Pinpoint the cell where the given text exists, returning its [x, y] midpoint coordinate. 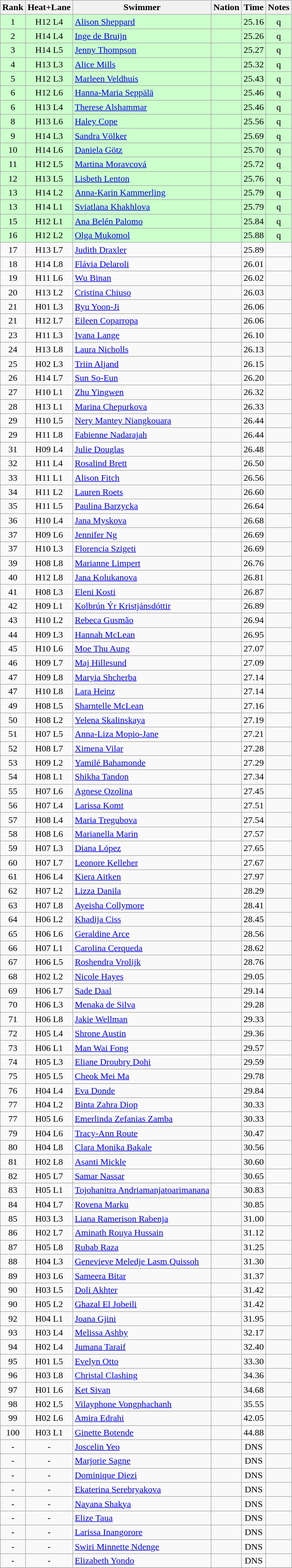
H13 L4 [49, 107]
H05 L5 [49, 1076]
H03 L6 [49, 1276]
Triin Aljand [142, 364]
25.89 [253, 250]
28.76 [253, 962]
H12 L6 [49, 93]
28.41 [253, 905]
31.95 [253, 1318]
27.97 [253, 877]
H10 L6 [49, 649]
Notes [279, 7]
27.54 [253, 820]
Therese Alshammar [142, 107]
Maj Hillesund [142, 663]
Alison Fitch [142, 478]
93 [13, 1333]
26.02 [253, 278]
Inge de Bruijn [142, 36]
30.83 [253, 1190]
Doli Akhter [142, 1290]
H05 L2 [49, 1304]
H14 L4 [49, 36]
63 [13, 905]
35.55 [253, 1404]
33 [13, 478]
29.28 [253, 1005]
25.56 [253, 121]
44 [13, 635]
H13 L1 [49, 406]
92 [13, 1318]
H08 L3 [49, 592]
H07 L6 [49, 791]
H08 L2 [49, 720]
86 [13, 1233]
H14 L6 [49, 150]
42 [13, 606]
64 [13, 920]
Aminath Rouya Hussain [142, 1233]
53 [13, 763]
Maryia Shcherba [142, 677]
Joana Gjini [142, 1318]
Jennifer Ng [142, 535]
H13 L7 [49, 250]
H09 L2 [49, 763]
H06 L8 [49, 1019]
Kolbrún Ýr Kristjánsdóttir [142, 606]
H01 L5 [49, 1361]
Eliane Droubry Dohi [142, 1062]
H04 L8 [49, 1148]
60 [13, 862]
H05 L8 [49, 1247]
H13 L5 [49, 179]
26.20 [253, 378]
12 [13, 179]
Ket Sivan [142, 1390]
H02 L6 [49, 1418]
30.65 [253, 1176]
26.01 [253, 264]
26.89 [253, 606]
Maria Tregubova [142, 820]
Fabienne Nadarajah [142, 435]
H07 L1 [49, 948]
89 [13, 1276]
95 [13, 1361]
94 [13, 1347]
H12 L3 [49, 79]
Sandra Völker [142, 136]
Daniela Götz [142, 150]
Hanna-Maria Seppälä [142, 93]
35 [13, 506]
H02 L4 [49, 1347]
Rosalind Brett [142, 464]
H11 L4 [49, 464]
Lara Heinz [142, 692]
18 [13, 264]
Sharntelle McLean [142, 706]
H02 L2 [49, 976]
27.07 [253, 649]
H12 L4 [49, 22]
32.40 [253, 1347]
Judith Draxler [142, 250]
17 [13, 250]
Jana Myskova [142, 520]
Nery Mantey Niangkouara [142, 421]
57 [13, 820]
Elize Taua [142, 1518]
Larissa Inangorore [142, 1532]
H04 L4 [49, 1091]
25.32 [253, 64]
66 [13, 948]
H08 L1 [49, 777]
Laura Nicholls [142, 349]
26.03 [253, 292]
H07 L2 [49, 891]
H09 L7 [49, 663]
54 [13, 777]
H07 L8 [49, 905]
27 [13, 392]
H02 L5 [49, 1404]
26.15 [253, 364]
H12 L5 [49, 164]
99 [13, 1418]
45 [13, 649]
H06 L4 [49, 877]
26.48 [253, 449]
H01 L6 [49, 1390]
27.09 [253, 663]
25.88 [253, 235]
H06 L6 [49, 934]
70 [13, 1005]
Rebeca Gusmão [142, 620]
29.14 [253, 991]
52 [13, 748]
H09 L4 [49, 449]
25.43 [253, 79]
87 [13, 1247]
62 [13, 891]
Asanti Mickle [142, 1162]
H06 L2 [49, 920]
81 [13, 1162]
58 [13, 834]
25.72 [253, 164]
H10 L5 [49, 421]
31 [13, 449]
26.68 [253, 520]
27.45 [253, 791]
43 [13, 620]
50 [13, 720]
Julie Douglas [142, 449]
27.51 [253, 805]
H03 L5 [49, 1290]
5 [13, 79]
26.10 [253, 335]
61 [13, 877]
H07 L7 [49, 862]
26.81 [253, 577]
Ryu Yoon-Ji [142, 307]
H14 L1 [49, 207]
Zhu Yingwen [142, 392]
H12 L8 [49, 577]
29.78 [253, 1076]
Elizabeth Yondo [142, 1561]
H10 L1 [49, 392]
30.60 [253, 1162]
Cristina Chiuso [142, 292]
H14 L7 [49, 378]
Amira Edrahi [142, 1418]
Leonore Kelleher [142, 862]
H03 L1 [49, 1432]
Marina Chepurkova [142, 406]
H10 L2 [49, 620]
15 [13, 221]
31.12 [253, 1233]
31.37 [253, 1276]
H05 L6 [49, 1119]
20 [13, 292]
H02 L3 [49, 364]
Nicole Hayes [142, 976]
Martina Moravcová [142, 164]
1 [13, 22]
27.29 [253, 763]
Man Wai Fong [142, 1048]
25.76 [253, 179]
H08 L8 [49, 563]
H04 L3 [49, 1261]
H07 L5 [49, 734]
25.69 [253, 136]
76 [13, 1091]
32 [13, 464]
Binta Zahra Diop [142, 1105]
Clara Monika Bakale [142, 1148]
H06 L7 [49, 991]
34.68 [253, 1390]
71 [13, 1019]
65 [13, 934]
2 [13, 36]
Anna-Karin Kammerling [142, 193]
Time [253, 7]
Dominique Diezi [142, 1475]
H02 L7 [49, 1233]
H11 L2 [49, 492]
Flávia Delaroli [142, 264]
Eva Donde [142, 1091]
Liana Ramerison Rabenja [142, 1219]
Melissa Ashby [142, 1333]
H04 L7 [49, 1204]
Christal Clashing [142, 1376]
11 [13, 164]
Genevieve Meledje Lasm Quissoh [142, 1261]
26 [13, 378]
Eileen Coparropa [142, 321]
24 [13, 349]
H03 L8 [49, 1376]
28.29 [253, 891]
Carolina Cerqueda [142, 948]
55 [13, 791]
Moe Thu Aung [142, 649]
H13 L8 [49, 349]
Haley Cope [142, 121]
Eleni Kosti [142, 592]
H06 L1 [49, 1048]
29.05 [253, 976]
Marianne Limpert [142, 563]
Heat+Lane [49, 7]
H13 L3 [49, 64]
H04 L2 [49, 1105]
H09 L3 [49, 635]
34 [13, 492]
72 [13, 1033]
Marleen Veldhuis [142, 79]
Tojohanitra Andriamanjatoarimanana [142, 1190]
29.33 [253, 1019]
Shrone Austin [142, 1033]
Lizza Danila [142, 891]
Diana López [142, 848]
Sun So-Eun [142, 378]
Wu Binan [142, 278]
26.87 [253, 592]
26.60 [253, 492]
H05 L4 [49, 1033]
H14 L2 [49, 193]
31.25 [253, 1247]
25.84 [253, 221]
26.95 [253, 635]
Cheok Mei Ma [142, 1076]
H02 L8 [49, 1162]
Rubab Raza [142, 1247]
Emerlinda Zefanias Zamba [142, 1119]
30.85 [253, 1204]
Olga Mukomol [142, 235]
27.65 [253, 848]
Nayana Shakya [142, 1504]
46 [13, 663]
H08 L4 [49, 820]
97 [13, 1390]
33.30 [253, 1361]
H05 L3 [49, 1062]
Marianella Marin [142, 834]
34.36 [253, 1376]
H13 L2 [49, 292]
68 [13, 976]
H09 L1 [49, 606]
H08 L6 [49, 834]
59 [13, 848]
27.57 [253, 834]
27.16 [253, 706]
26.33 [253, 406]
30.56 [253, 1148]
98 [13, 1404]
27.67 [253, 862]
Ivana Lange [142, 335]
Tracy-Ann Route [142, 1133]
Agnese Ozolina [142, 791]
25.27 [253, 50]
Sviatlana Khakhlova [142, 207]
88 [13, 1261]
Roshendra Vrolijk [142, 962]
79 [13, 1133]
Jana Kolukanova [142, 577]
27.19 [253, 720]
28.62 [253, 948]
29.36 [253, 1033]
74 [13, 1062]
H07 L3 [49, 848]
Swimmer [142, 7]
Evelyn Otto [142, 1361]
Sameera Bitar [142, 1276]
73 [13, 1048]
26.32 [253, 392]
Jumana Taraif [142, 1347]
28.56 [253, 934]
H11 L5 [49, 506]
49 [13, 706]
Alice Mills [142, 64]
9 [13, 136]
H08 L5 [49, 706]
H10 L4 [49, 520]
Florencia Szigeti [142, 549]
H03 L4 [49, 1333]
Shikha Tandon [142, 777]
H12 L1 [49, 221]
H09 L6 [49, 535]
28 [13, 406]
51 [13, 734]
H10 L3 [49, 549]
28.45 [253, 920]
Ghazal El Jobeili [142, 1304]
29.57 [253, 1048]
26.13 [253, 349]
36 [13, 520]
25.26 [253, 36]
25.16 [253, 22]
31.00 [253, 1219]
H09 L8 [49, 677]
Lauren Roets [142, 492]
19 [13, 278]
Jenny Thompson [142, 50]
40 [13, 577]
23 [13, 335]
Samar Nassar [142, 1176]
H14 L3 [49, 136]
Larissa Komt [142, 805]
42.05 [253, 1418]
H04 L6 [49, 1133]
Joscelin Yeo [142, 1447]
69 [13, 991]
Lisbeth Lenton [142, 179]
H03 L3 [49, 1219]
H12 L7 [49, 321]
H13 L6 [49, 121]
39 [13, 563]
29.59 [253, 1062]
Anna-Liza Mopio-Jane [142, 734]
10 [13, 150]
H01 L3 [49, 307]
27.21 [253, 734]
8 [13, 121]
Swiri Minnette Ndenge [142, 1547]
26.56 [253, 478]
100 [13, 1432]
96 [13, 1376]
Ximena Vilar [142, 748]
Yamilé Bahamonde [142, 763]
Rovena Marku [142, 1204]
25 [13, 364]
32.17 [253, 1333]
30.47 [253, 1133]
H04 L1 [49, 1318]
Ekaterina Serebryakova [142, 1489]
H11 L6 [49, 278]
Alison Sheppard [142, 22]
H11 L3 [49, 335]
H11 L1 [49, 478]
27.28 [253, 748]
H05 L7 [49, 1176]
Ginette Botende [142, 1432]
4 [13, 64]
H12 L2 [49, 235]
Jakie Wellman [142, 1019]
Menaka de Silva [142, 1005]
84 [13, 1204]
Ayeisha Collymore [142, 905]
41 [13, 592]
Kiera Aitken [142, 877]
Hannah McLean [142, 635]
26.64 [253, 506]
H14 L8 [49, 264]
75 [13, 1076]
16 [13, 235]
Paulina Barzycka [142, 506]
Ana Belén Palomo [142, 221]
80 [13, 1148]
H10 L8 [49, 692]
H06 L5 [49, 962]
Rank [13, 7]
Nation [226, 7]
Vilayphone Vongphachanh [142, 1404]
85 [13, 1219]
H08 L7 [49, 748]
H06 L3 [49, 1005]
25.70 [253, 150]
H14 L5 [49, 50]
67 [13, 962]
82 [13, 1176]
H05 L1 [49, 1190]
H07 L4 [49, 805]
31.30 [253, 1261]
26.94 [253, 620]
56 [13, 805]
29.84 [253, 1091]
H11 L8 [49, 435]
Khadija Ciss [142, 920]
26.50 [253, 464]
83 [13, 1190]
Marjorie Sagne [142, 1461]
44.88 [253, 1432]
Geraldine Arce [142, 934]
27.34 [253, 777]
Sade Daal [142, 991]
Yelena Skalinskaya [142, 720]
3 [13, 50]
26.76 [253, 563]
